Output the (x, y) coordinate of the center of the cell containing the given text.  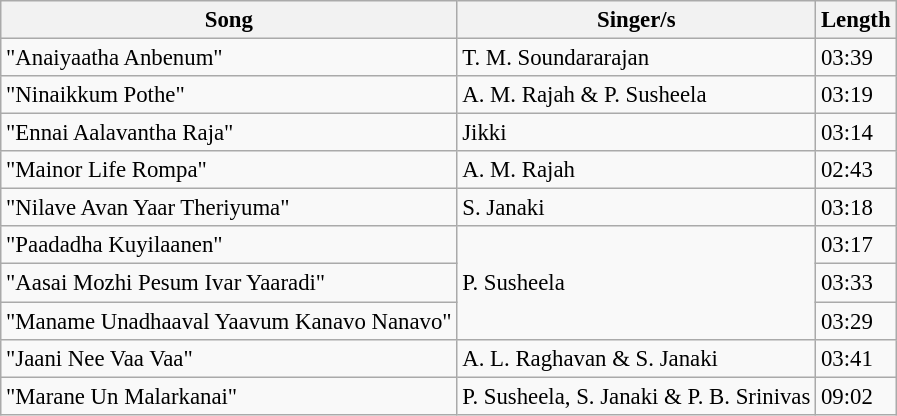
09:02 (856, 396)
P. Susheela (636, 282)
"Aasai Mozhi Pesum Ivar Yaaradi" (229, 283)
Song (229, 20)
A. M. Rajah & P. Susheela (636, 95)
"Anaiyaatha Anbenum" (229, 58)
A. M. Rajah (636, 170)
03:18 (856, 208)
P. Susheela, S. Janaki & P. B. Srinivas (636, 396)
"Jaani Nee Vaa Vaa" (229, 358)
03:39 (856, 58)
02:43 (856, 170)
03:19 (856, 95)
"Maname Unadhaaval Yaavum Kanavo Nanavo" (229, 321)
"Ennai Aalavantha Raja" (229, 133)
03:14 (856, 133)
"Nilave Avan Yaar Theriyuma" (229, 208)
"Mainor Life Rompa" (229, 170)
T. M. Soundararajan (636, 58)
03:29 (856, 321)
Singer/s (636, 20)
"Marane Un Malarkanai" (229, 396)
"Paadadha Kuyilaanen" (229, 245)
A. L. Raghavan & S. Janaki (636, 358)
03:17 (856, 245)
03:41 (856, 358)
Jikki (636, 133)
S. Janaki (636, 208)
Length (856, 20)
"Ninaikkum Pothe" (229, 95)
03:33 (856, 283)
